Determine the [x, y] coordinate at the center of the cell enclosing the given text.  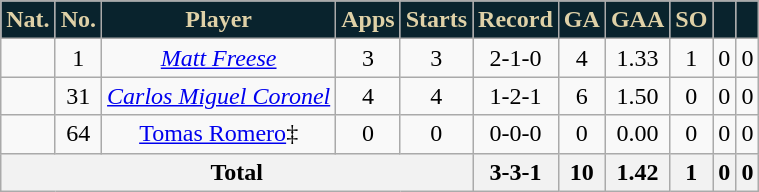
Record [516, 20]
Total [237, 172]
Starts [436, 20]
SO [692, 20]
64 [78, 134]
Player [219, 20]
1.33 [637, 58]
1.50 [637, 96]
0-0-0 [516, 134]
Matt Freese [219, 58]
1-2-1 [516, 96]
Nat. [28, 20]
3-3-1 [516, 172]
31 [78, 96]
GA [582, 20]
Carlos Miguel Coronel [219, 96]
1.42 [637, 172]
No. [78, 20]
0.00 [637, 134]
Tomas Romero‡ [219, 134]
6 [582, 96]
Apps [368, 20]
2-1-0 [516, 58]
GAA [637, 20]
10 [582, 172]
